Return the [X, Y] coordinate for the center point of the cell that contains the specified text.  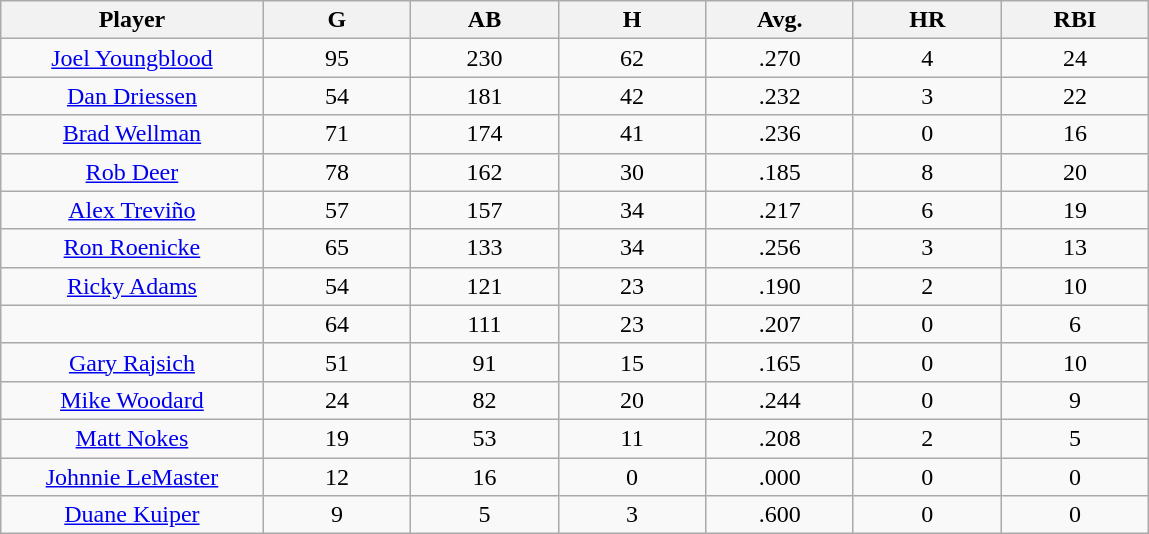
Joel Youngblood [132, 58]
Avg. [780, 20]
78 [337, 172]
4 [927, 58]
64 [337, 324]
Gary Rajsich [132, 362]
.236 [780, 134]
.232 [780, 96]
Alex Treviño [132, 210]
.256 [780, 248]
Player [132, 20]
181 [485, 96]
.270 [780, 58]
111 [485, 324]
.190 [780, 286]
8 [927, 172]
Matt Nokes [132, 438]
AB [485, 20]
30 [632, 172]
RBI [1075, 20]
41 [632, 134]
.244 [780, 400]
15 [632, 362]
.600 [780, 515]
65 [337, 248]
62 [632, 58]
22 [1075, 96]
Johnnie LeMaster [132, 477]
11 [632, 438]
174 [485, 134]
.217 [780, 210]
42 [632, 96]
12 [337, 477]
.000 [780, 477]
51 [337, 362]
133 [485, 248]
Brad Wellman [132, 134]
157 [485, 210]
.185 [780, 172]
91 [485, 362]
Rob Deer [132, 172]
.165 [780, 362]
71 [337, 134]
57 [337, 210]
95 [337, 58]
Dan Driessen [132, 96]
H [632, 20]
82 [485, 400]
.207 [780, 324]
.208 [780, 438]
13 [1075, 248]
Ricky Adams [132, 286]
Ron Roenicke [132, 248]
162 [485, 172]
Mike Woodard [132, 400]
121 [485, 286]
HR [927, 20]
G [337, 20]
230 [485, 58]
Duane Kuiper [132, 515]
53 [485, 438]
